For the text-containing cell, return its midpoint in (X, Y) coordinate format. 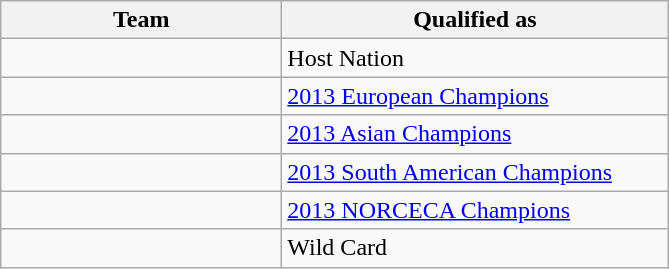
Wild Card (475, 248)
2013 Asian Champions (475, 134)
Qualified as (475, 20)
2013 NORCECA Champions (475, 210)
2013 South American Champions (475, 172)
2013 European Champions (475, 96)
Team (142, 20)
Host Nation (475, 58)
